Find where the given text appears and provide that cell's center as (x, y) coordinate. 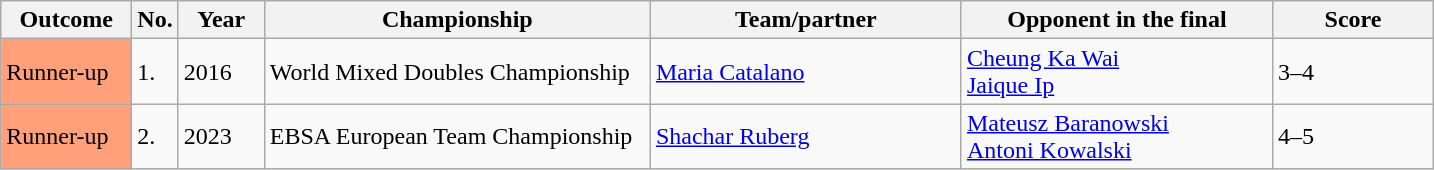
Opponent in the final (1116, 20)
Maria Catalano (806, 72)
3–4 (1352, 72)
Outcome (66, 20)
Shachar Ruberg (806, 136)
Score (1352, 20)
Cheung Ka Wai Jaique Ip (1116, 72)
World Mixed Doubles Championship (457, 72)
No. (155, 20)
Team/partner (806, 20)
2023 (221, 136)
2. (155, 136)
4–5 (1352, 136)
EBSA European Team Championship (457, 136)
Mateusz Baranowski Antoni Kowalski (1116, 136)
2016 (221, 72)
Championship (457, 20)
Year (221, 20)
1. (155, 72)
